Search for the cell housing the specified text and yield its [x, y] center coordinate. 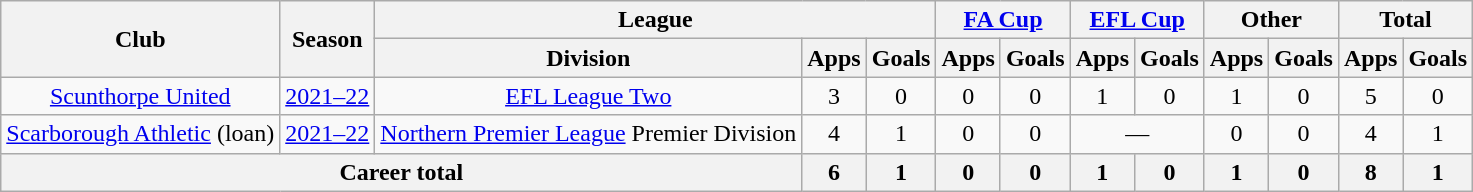
8 [1370, 172]
Scarborough Athletic (loan) [140, 134]
Northern Premier League Premier Division [588, 134]
— [1137, 134]
Club [140, 39]
Division [588, 58]
Scunthorpe United [140, 96]
FA Cup [1003, 20]
5 [1370, 96]
Season [328, 39]
6 [834, 172]
EFL League Two [588, 96]
Total [1405, 20]
3 [834, 96]
Career total [402, 172]
EFL Cup [1137, 20]
League [656, 20]
Other [1271, 20]
